Detect which cell encompasses the target text, then output its (X, Y) center coordinate. 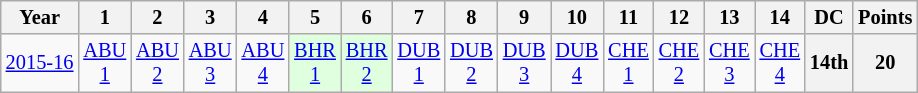
DUB1 (418, 63)
Year (40, 17)
DUB4 (578, 63)
ABU1 (104, 63)
CHE1 (628, 63)
13 (729, 17)
3 (210, 17)
14th (829, 63)
7 (418, 17)
20 (885, 63)
ABU4 (264, 63)
2015-16 (40, 63)
BHR2 (367, 63)
CHE2 (679, 63)
4 (264, 17)
Points (885, 17)
14 (780, 17)
ABU2 (158, 63)
1 (104, 17)
DUB2 (472, 63)
2 (158, 17)
9 (524, 17)
5 (315, 17)
ABU3 (210, 63)
11 (628, 17)
DUB3 (524, 63)
10 (578, 17)
6 (367, 17)
DC (829, 17)
CHE3 (729, 63)
8 (472, 17)
CHE4 (780, 63)
12 (679, 17)
BHR1 (315, 63)
